Find where the given text appears and provide that cell's center as [X, Y] coordinate. 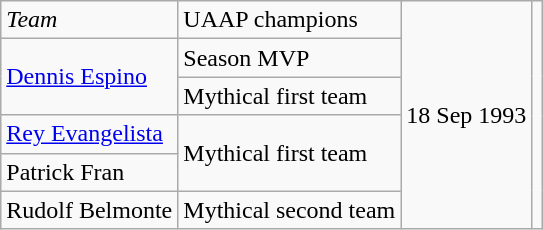
Rey Evangelista [90, 134]
Patrick Fran [90, 172]
Dennis Espino [90, 77]
Mythical second team [290, 210]
UAAP champions [290, 20]
Season MVP [290, 58]
18 Sep 1993 [466, 115]
Team [90, 20]
Rudolf Belmonte [90, 210]
